Return the [x, y] coordinate for the center point of the cell that contains the specified text.  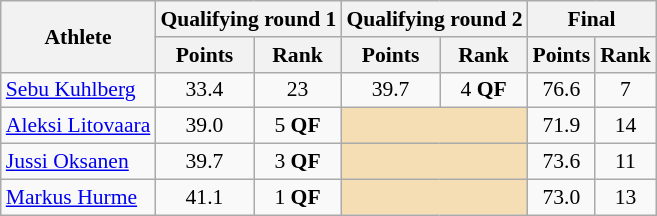
73.6 [561, 162]
1 QF [298, 197]
Aleksi Litovaara [78, 126]
Qualifying round 2 [434, 19]
Qualifying round 1 [248, 19]
Sebu Kuhlberg [78, 90]
76.6 [561, 90]
3 QF [298, 162]
Final [591, 19]
5 QF [298, 126]
11 [626, 162]
33.4 [204, 90]
Jussi Oksanen [78, 162]
Athlete [78, 36]
23 [298, 90]
39.0 [204, 126]
41.1 [204, 197]
Markus Hurme [78, 197]
13 [626, 197]
14 [626, 126]
7 [626, 90]
4 QF [484, 90]
71.9 [561, 126]
73.0 [561, 197]
